For the text-containing cell, return its midpoint in [x, y] coordinate format. 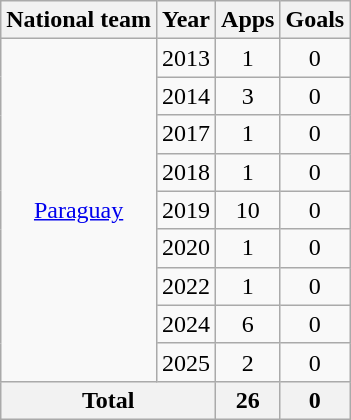
2022 [186, 286]
2 [248, 362]
26 [248, 400]
Apps [248, 20]
2024 [186, 324]
6 [248, 324]
Year [186, 20]
2013 [186, 58]
Goals [315, 20]
Paraguay [79, 210]
3 [248, 96]
10 [248, 210]
2017 [186, 134]
National team [79, 20]
2014 [186, 96]
2020 [186, 248]
2025 [186, 362]
2019 [186, 210]
2018 [186, 172]
Total [108, 400]
